Return (x, y) of the center of cell containing provided text 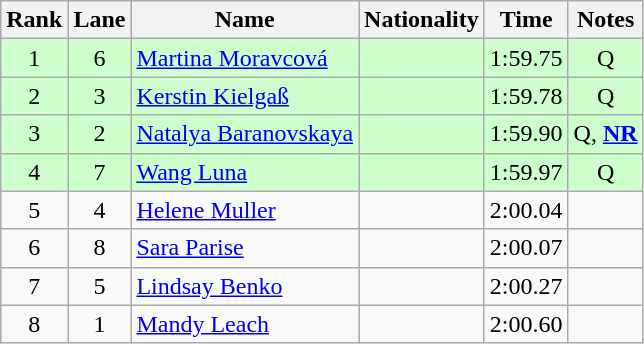
1:59.90 (526, 134)
Name (245, 20)
Natalya Baranovskaya (245, 134)
Rank (34, 20)
1:59.75 (526, 58)
1:59.78 (526, 96)
2:00.27 (526, 286)
Q, NR (606, 134)
Helene Muller (245, 210)
2:00.04 (526, 210)
Kerstin Kielgaß (245, 96)
Time (526, 20)
2:00.60 (526, 324)
Martina Moravcová (245, 58)
Lane (100, 20)
1:59.97 (526, 172)
Nationality (422, 20)
Wang Luna (245, 172)
2:00.07 (526, 248)
Sara Parise (245, 248)
Lindsay Benko (245, 286)
Mandy Leach (245, 324)
Notes (606, 20)
